Output the [x, y] coordinate of the center of the cell containing the given text.  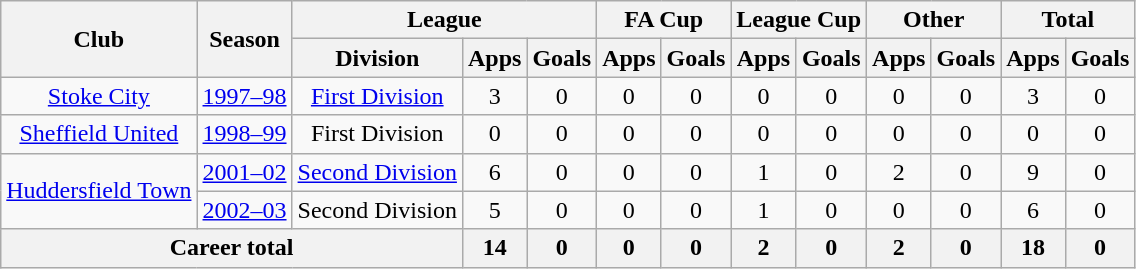
Other [934, 20]
9 [1033, 172]
18 [1033, 248]
Division [377, 58]
14 [494, 248]
Sheffield United [99, 134]
Career total [232, 248]
Total [1068, 20]
5 [494, 210]
Huddersfield Town [99, 191]
Season [244, 39]
Stoke City [99, 96]
2001–02 [244, 172]
2002–03 [244, 210]
1997–98 [244, 96]
FA Cup [664, 20]
Club [99, 39]
League Cup [799, 20]
1998–99 [244, 134]
League [444, 20]
